For the text-containing cell, return its midpoint in [X, Y] coordinate format. 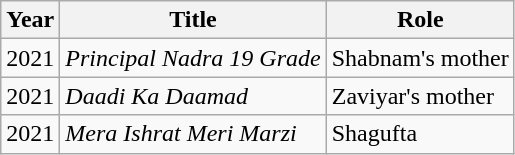
Year [30, 20]
Daadi Ka Daamad [193, 96]
Shagufta [420, 134]
Zaviyar's mother [420, 96]
Mera Ishrat Meri Marzi [193, 134]
Title [193, 20]
Role [420, 20]
Shabnam's mother [420, 58]
Principal Nadra 19 Grade [193, 58]
